Provide the (x, y) coordinate of the cell's center where the given text is located.  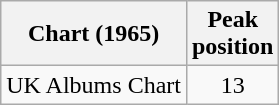
Peakposition (232, 34)
Chart (1965) (94, 34)
UK Albums Chart (94, 85)
13 (232, 85)
